Return the (x, y) coordinate for the center point of the cell that contains the specified text.  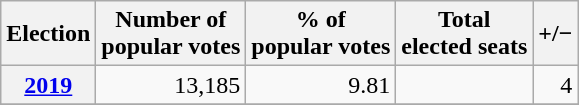
Totalelected seats (464, 34)
% ofpopular votes (321, 34)
13,185 (171, 85)
9.81 (321, 85)
2019 (48, 85)
4 (556, 85)
Election (48, 34)
+/− (556, 34)
Number ofpopular votes (171, 34)
